Pinpoint the cell where the given text exists, returning its (X, Y) midpoint coordinate. 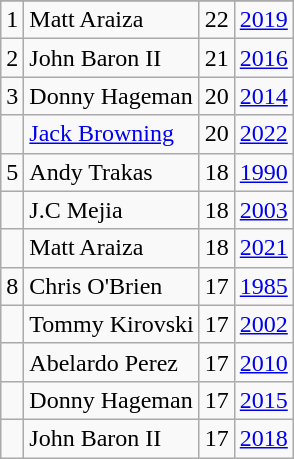
2015 (264, 400)
1985 (264, 286)
2014 (264, 96)
2018 (264, 438)
1990 (264, 172)
Abelardo Perez (112, 362)
8 (12, 286)
2003 (264, 210)
21 (216, 58)
2002 (264, 324)
5 (12, 172)
22 (216, 20)
2 (12, 58)
2016 (264, 58)
Jack Browning (112, 134)
2019 (264, 20)
2021 (264, 248)
Andy Trakas (112, 172)
Tommy Kirovski (112, 324)
3 (12, 96)
J.C Mejia (112, 210)
2022 (264, 134)
Chris O'Brien (112, 286)
1 (12, 20)
2010 (264, 362)
